Find where the given text appears and provide that cell's center as [x, y] coordinate. 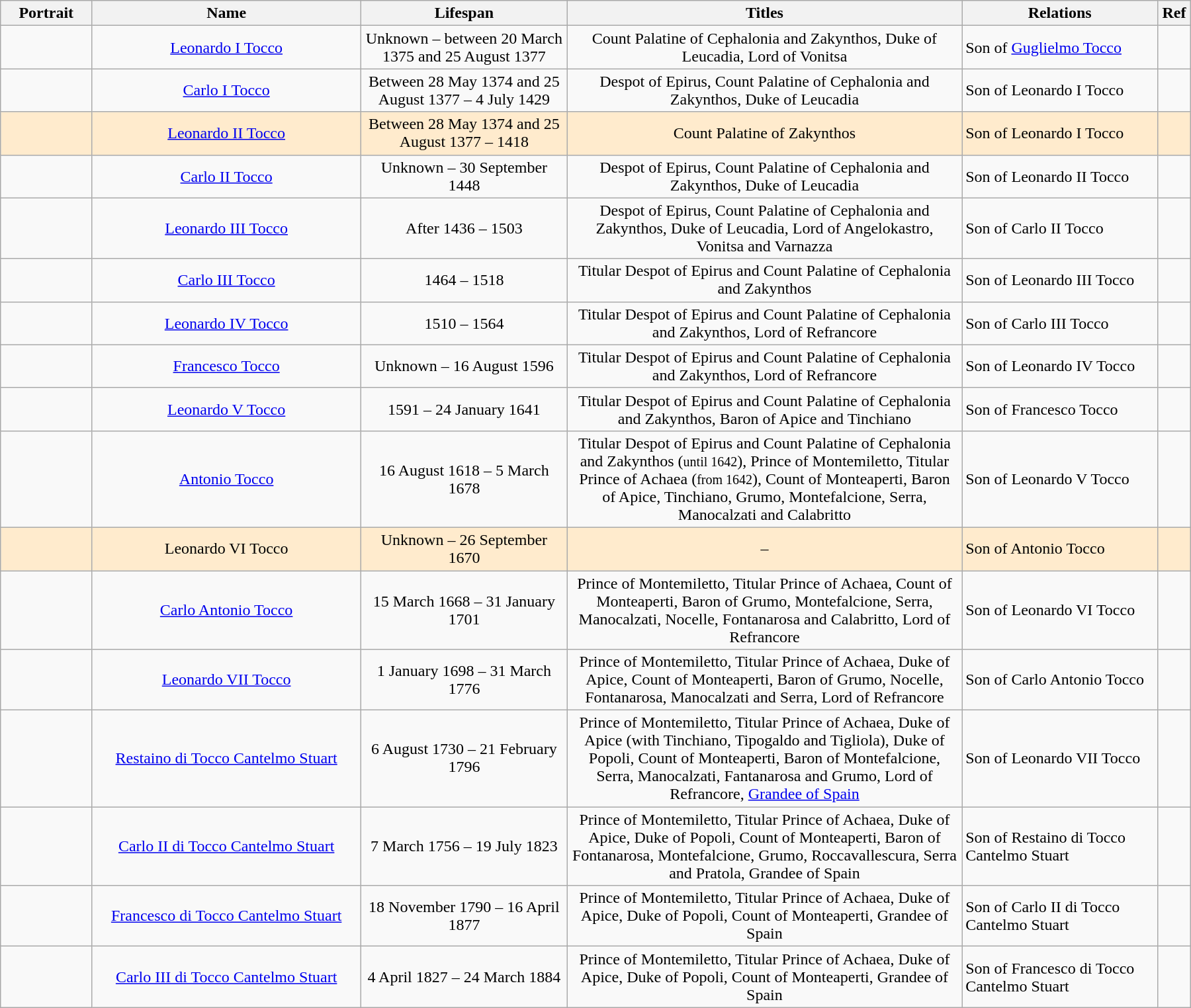
Leonardo II Tocco [226, 134]
Despot of Epirus, Count Palatine of Cephalonia and Zakynthos, Duke of Leucadia, Lord of Angelokastro, Vonitsa and Varnazza [764, 228]
1591 – 24 January 1641 [464, 409]
Francesco Tocco [226, 366]
Titular Despot of Epirus and Count Palatine of Cephalonia and Zakynthos [764, 280]
Son of Guglielmo Tocco [1060, 48]
Son of Leonardo VI Tocco [1060, 610]
Son of Francesco Tocco [1060, 409]
Titular Despot of Epirus and Count Palatine of Cephalonia and Zakynthos, Baron of Apice and Tinchiano [764, 409]
Leonardo III Tocco [226, 228]
Unknown – between 20 March 1375 and 25 August 1377 [464, 48]
16 August 1618 – 5 March 1678 [464, 479]
Son of Restaino di Tocco Cantelmo Stuart [1060, 847]
Ref [1174, 13]
Count Palatine of Zakynthos [764, 134]
4 April 1827 – 24 March 1884 [464, 977]
Lifespan [464, 13]
Unknown – 26 September 1670 [464, 549]
6 August 1730 – 21 February 1796 [464, 759]
Relations [1060, 13]
Count Palatine of Cephalonia and Zakynthos, Duke of Leucadia, Lord of Vonitsa [764, 48]
Carlo I Tocco [226, 90]
Leonardo I Tocco [226, 48]
Francesco di Tocco Cantelmo Stuart [226, 916]
Leonardo V Tocco [226, 409]
Son of Francesco di Tocco Cantelmo Stuart [1060, 977]
Son of Leonardo VII Tocco [1060, 759]
Between 28 May 1374 and 25 August 1377 – 1418 [464, 134]
Leonardo VII Tocco [226, 680]
Son of Carlo III Tocco [1060, 323]
Son of Carlo II di Tocco Cantelmo Stuart [1060, 916]
– [764, 549]
Son of Leonardo III Tocco [1060, 280]
18 November 1790 – 16 April 1877 [464, 916]
After 1436 – 1503 [464, 228]
Son of Carlo II Tocco [1060, 228]
Son of Leonardo II Tocco [1060, 176]
Restaino di Tocco Cantelmo Stuart [226, 759]
Antonio Tocco [226, 479]
Name [226, 13]
Carlo II Tocco [226, 176]
Carlo Antonio Tocco [226, 610]
Titles [764, 13]
Unknown – 16 August 1596 [464, 366]
Portrait [46, 13]
Leonardo IV Tocco [226, 323]
Unknown – 30 September 1448 [464, 176]
1 January 1698 – 31 March 1776 [464, 680]
7 March 1756 – 19 July 1823 [464, 847]
Son of Leonardo IV Tocco [1060, 366]
1510 – 1564 [464, 323]
Carlo III di Tocco Cantelmo Stuart [226, 977]
Son of Leonardo V Tocco [1060, 479]
Carlo III Tocco [226, 280]
1464 – 1518 [464, 280]
Between 28 May 1374 and 25 August 1377 – 4 July 1429 [464, 90]
Son of Carlo Antonio Tocco [1060, 680]
Carlo II di Tocco Cantelmo Stuart [226, 847]
15 March 1668 – 31 January 1701 [464, 610]
Leonardo VI Tocco [226, 549]
Son of Antonio Tocco [1060, 549]
